Pinpoint the cell where the given text exists, returning its [X, Y] midpoint coordinate. 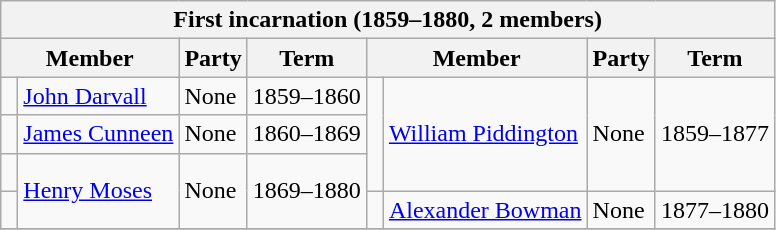
First incarnation (1859–1880, 2 members) [388, 20]
1860–1869 [306, 134]
1869–1880 [306, 191]
Alexander Bowman [485, 210]
1877–1880 [714, 210]
William Piddington [485, 134]
1859–1877 [714, 134]
Henry Moses [98, 191]
1859–1860 [306, 96]
James Cunneen [98, 134]
John Darvall [98, 96]
